Pinpoint the cell where the given text exists, returning its [X, Y] midpoint coordinate. 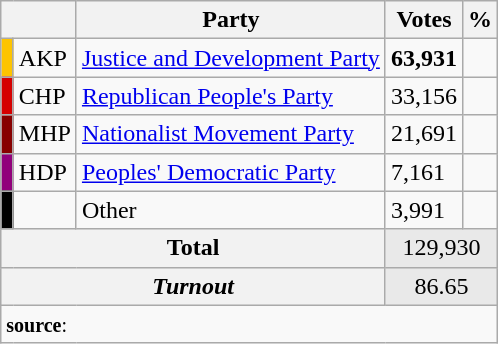
AKP [44, 58]
CHP [44, 96]
Nationalist Movement Party [230, 134]
21,691 [424, 134]
source: [250, 324]
Total [194, 248]
Justice and Development Party [230, 58]
Peoples' Democratic Party [230, 172]
Votes [424, 20]
Other [230, 210]
86.65 [441, 286]
Republican People's Party [230, 96]
Party [230, 20]
HDP [44, 172]
63,931 [424, 58]
129,930 [441, 248]
3,991 [424, 210]
7,161 [424, 172]
MHP [44, 134]
Turnout [194, 286]
33,156 [424, 96]
% [480, 20]
